From the cell containing the given text, extract its center point as (x, y) coordinate. 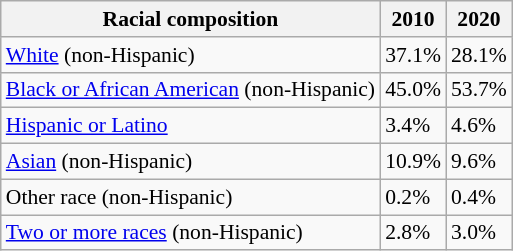
Asian (non-Hispanic) (190, 162)
9.6% (479, 162)
Hispanic or Latino (190, 126)
4.6% (479, 126)
0.4% (479, 197)
Other race (non-Hispanic) (190, 197)
Two or more races (non-Hispanic) (190, 233)
45.0% (413, 90)
28.1% (479, 55)
2.8% (413, 233)
10.9% (413, 162)
0.2% (413, 197)
37.1% (413, 55)
White (non-Hispanic) (190, 55)
Racial composition (190, 19)
3.0% (479, 233)
2010 (413, 19)
53.7% (479, 90)
2020 (479, 19)
Black or African American (non-Hispanic) (190, 90)
3.4% (413, 126)
